Detect which cell encompasses the target text, then output its [X, Y] center coordinate. 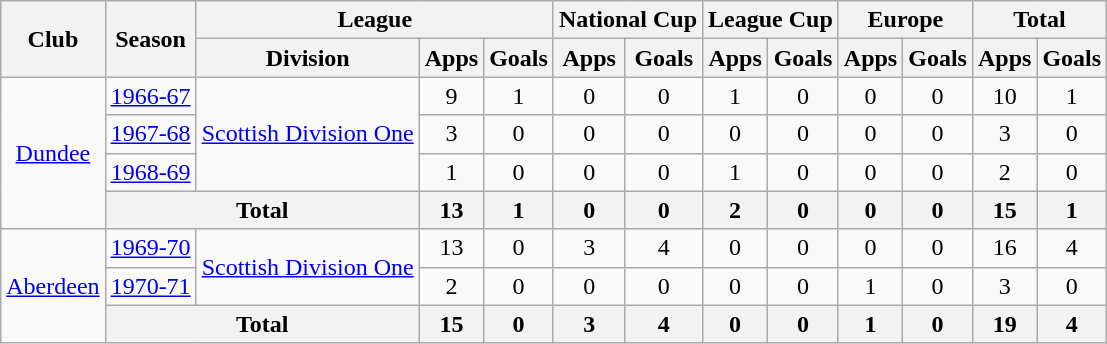
16 [1004, 248]
10 [1004, 96]
Dundee [53, 153]
National Cup [628, 20]
1970-71 [150, 286]
Division [308, 58]
Season [150, 39]
1968-69 [150, 172]
1967-68 [150, 134]
19 [1004, 324]
League [374, 20]
1966-67 [150, 96]
Aberdeen [53, 286]
1969-70 [150, 248]
Europe [905, 20]
9 [451, 96]
League Cup [771, 20]
Club [53, 39]
